Locate the cell with the specified text and output its (x, y) center coordinate. 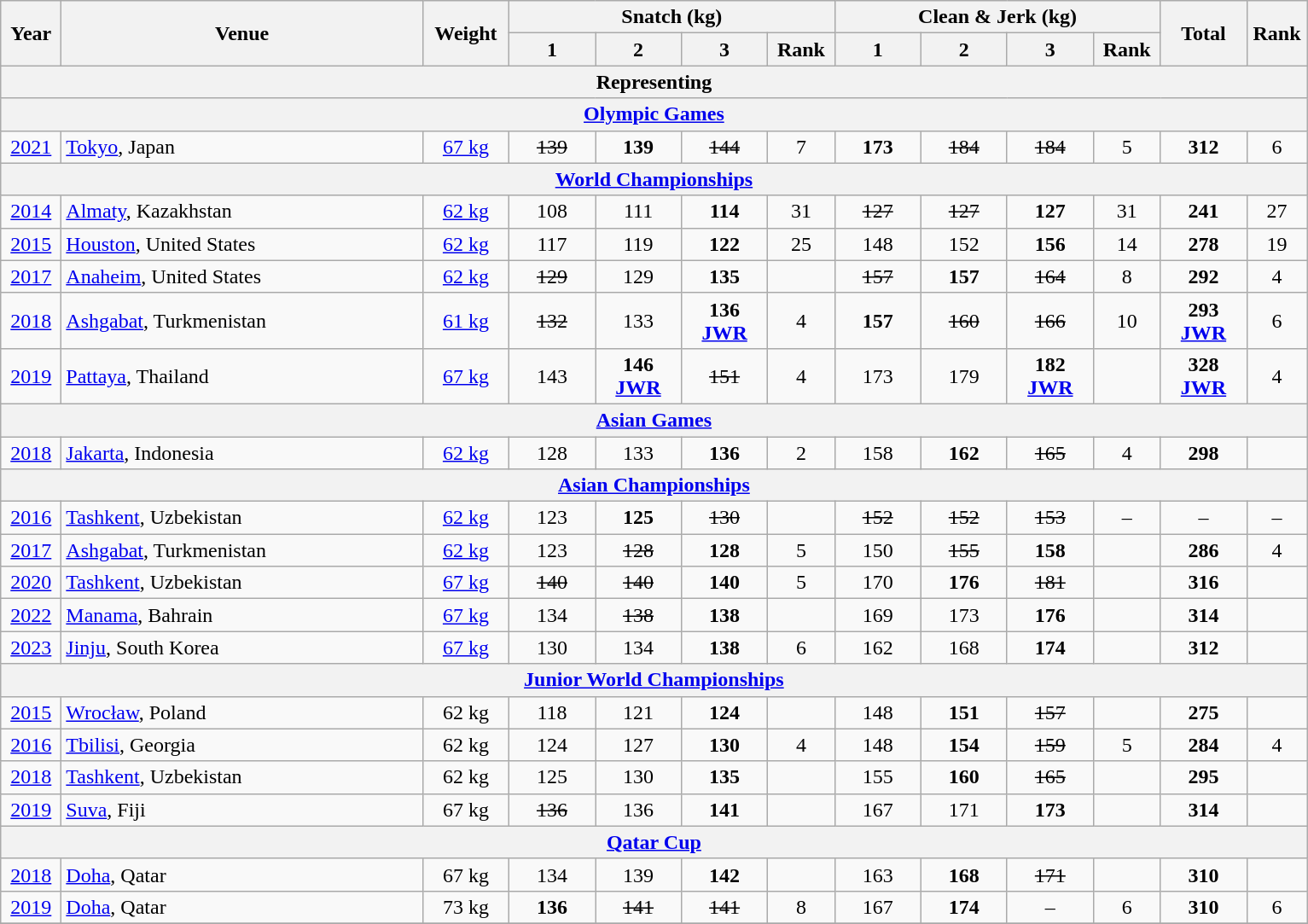
2022 (31, 615)
Tokyo, Japan (242, 147)
136 JWR (725, 321)
Weight (466, 33)
298 (1203, 453)
73 kg (466, 907)
284 (1203, 745)
Clean & Jerk (kg) (997, 17)
118 (551, 712)
61 kg (466, 321)
Snatch (kg) (671, 17)
121 (638, 712)
146 JWR (638, 375)
25 (802, 244)
295 (1203, 777)
169 (877, 615)
164 (1049, 276)
Year (31, 33)
10 (1126, 321)
Almaty, Kazakhstan (242, 212)
Junior World Championships (654, 680)
Anaheim, United States (242, 276)
7 (802, 147)
19 (1276, 244)
166 (1049, 321)
114 (725, 212)
143 (551, 375)
181 (1049, 583)
328 JWR (1203, 375)
122 (725, 244)
179 (964, 375)
2023 (31, 648)
293 JWR (1203, 321)
Venue (242, 33)
Olympic Games (654, 114)
153 (1049, 518)
Jakarta, Indonesia (242, 453)
241 (1203, 212)
275 (1203, 712)
27 (1276, 212)
142 (725, 875)
Qatar Cup (654, 842)
Jinju, South Korea (242, 648)
117 (551, 244)
170 (877, 583)
World Championships (654, 179)
132 (551, 321)
108 (551, 212)
Tbilisi, Georgia (242, 745)
Suva, Fiji (242, 810)
Asian Games (654, 420)
Wrocław, Poland (242, 712)
156 (1049, 244)
150 (877, 550)
Asian Championships (654, 485)
182 JWR (1049, 375)
2020 (31, 583)
154 (964, 745)
286 (1203, 550)
14 (1126, 244)
316 (1203, 583)
144 (725, 147)
163 (877, 875)
159 (1049, 745)
2014 (31, 212)
Representing (654, 82)
292 (1203, 276)
Houston, United States (242, 244)
119 (638, 244)
Manama, Bahrain (242, 615)
Pattaya, Thailand (242, 375)
111 (638, 212)
Total (1203, 33)
278 (1203, 244)
2021 (31, 147)
